Scan for the cell matching the given text and deliver its (x, y) coordinate at center. 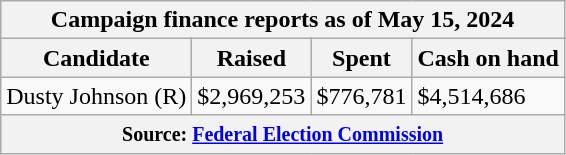
Campaign finance reports as of May 15, 2024 (283, 20)
Spent (362, 58)
$2,969,253 (252, 96)
Raised (252, 58)
Source: Federal Election Commission (283, 134)
Cash on hand (488, 58)
Candidate (96, 58)
$4,514,686 (488, 96)
Dusty Johnson (R) (96, 96)
$776,781 (362, 96)
